From the cell containing the given text, extract its center point as (x, y) coordinate. 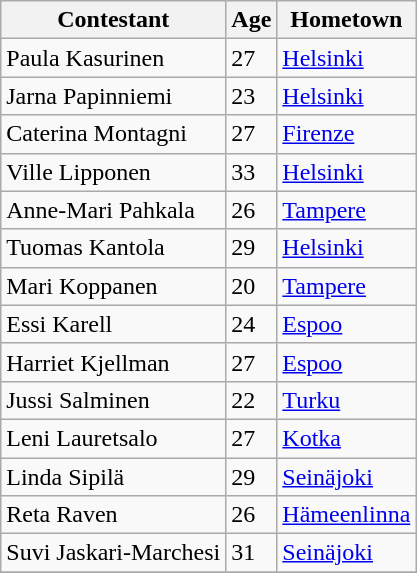
20 (252, 286)
Reta Raven (114, 515)
31 (252, 553)
Jarna Papinniemi (114, 96)
Hometown (346, 20)
Age (252, 20)
Jussi Salminen (114, 400)
Turku (346, 400)
Kotka (346, 438)
Hämeenlinna (346, 515)
Mari Koppanen (114, 286)
24 (252, 324)
Paula Kasurinen (114, 58)
Harriet Kjellman (114, 362)
22 (252, 400)
Leni Lauretsalo (114, 438)
Linda Sipilä (114, 477)
23 (252, 96)
Firenze (346, 134)
Essi Karell (114, 324)
33 (252, 172)
Anne-Mari Pahkala (114, 210)
Contestant (114, 20)
Tuomas Kantola (114, 248)
Ville Lipponen (114, 172)
Suvi Jaskari-Marchesi (114, 553)
Caterina Montagni (114, 134)
